Return [x, y] of the center of cell containing provided text 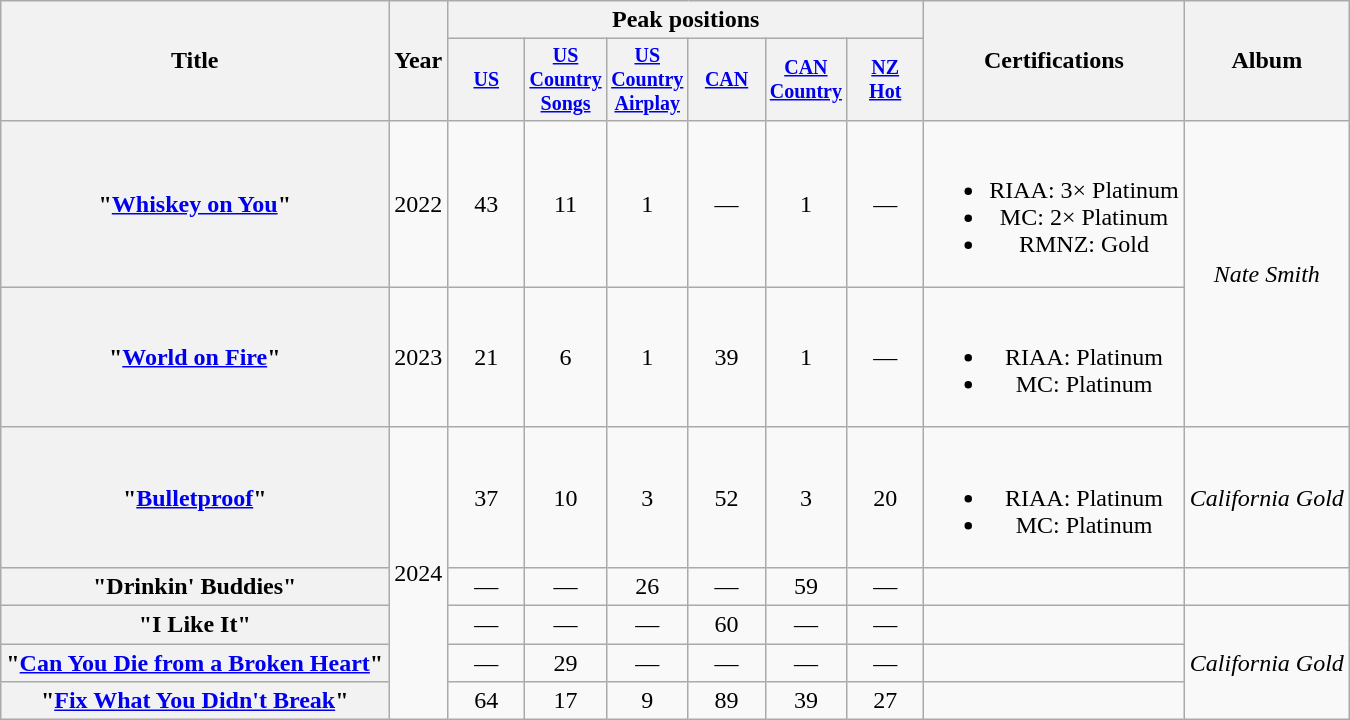
27 [886, 701]
Certifications [1054, 61]
US Country Airplay [647, 80]
21 [486, 357]
37 [486, 497]
"Bulletproof" [195, 497]
11 [566, 204]
"Can You Die from a Broken Heart" [195, 663]
USCountrySongs [566, 80]
43 [486, 204]
2023 [418, 357]
"Whiskey on You" [195, 204]
10 [566, 497]
"World on Fire" [195, 357]
52 [726, 497]
CAN [726, 80]
Peak positions [686, 20]
2022 [418, 204]
NZHot [886, 80]
59 [806, 586]
17 [566, 701]
6 [566, 357]
Nate Smith [1266, 274]
89 [726, 701]
20 [886, 497]
60 [726, 625]
9 [647, 701]
CAN Country [806, 80]
RIAA: 3× PlatinumMC: 2× PlatinumRMNZ: Gold [1054, 204]
2024 [418, 573]
Album [1266, 61]
US [486, 80]
"I Like It" [195, 625]
29 [566, 663]
Title [195, 61]
"Fix What You Didn't Break" [195, 701]
26 [647, 586]
"Drinkin' Buddies" [195, 586]
64 [486, 701]
Year [418, 61]
